Detect which cell encompasses the target text, then output its (X, Y) center coordinate. 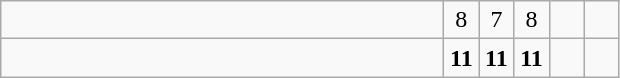
7 (496, 20)
